Search for the cell housing the specified text and yield its [x, y] center coordinate. 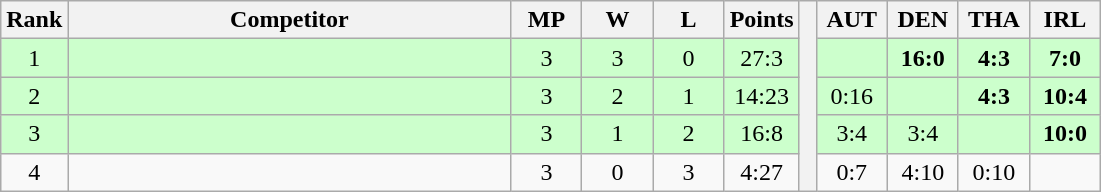
16:8 [762, 134]
Points [762, 20]
THA [994, 20]
16:0 [922, 58]
W [618, 20]
27:3 [762, 58]
IRL [1064, 20]
Competitor [290, 20]
10:4 [1064, 96]
MP [546, 20]
14:23 [762, 96]
0:10 [994, 172]
0:7 [852, 172]
DEN [922, 20]
10:0 [1064, 134]
Rank [34, 20]
4:27 [762, 172]
7:0 [1064, 58]
4:10 [922, 172]
0:16 [852, 96]
AUT [852, 20]
4 [34, 172]
L [688, 20]
